For the text-containing cell, return its midpoint in (x, y) coordinate format. 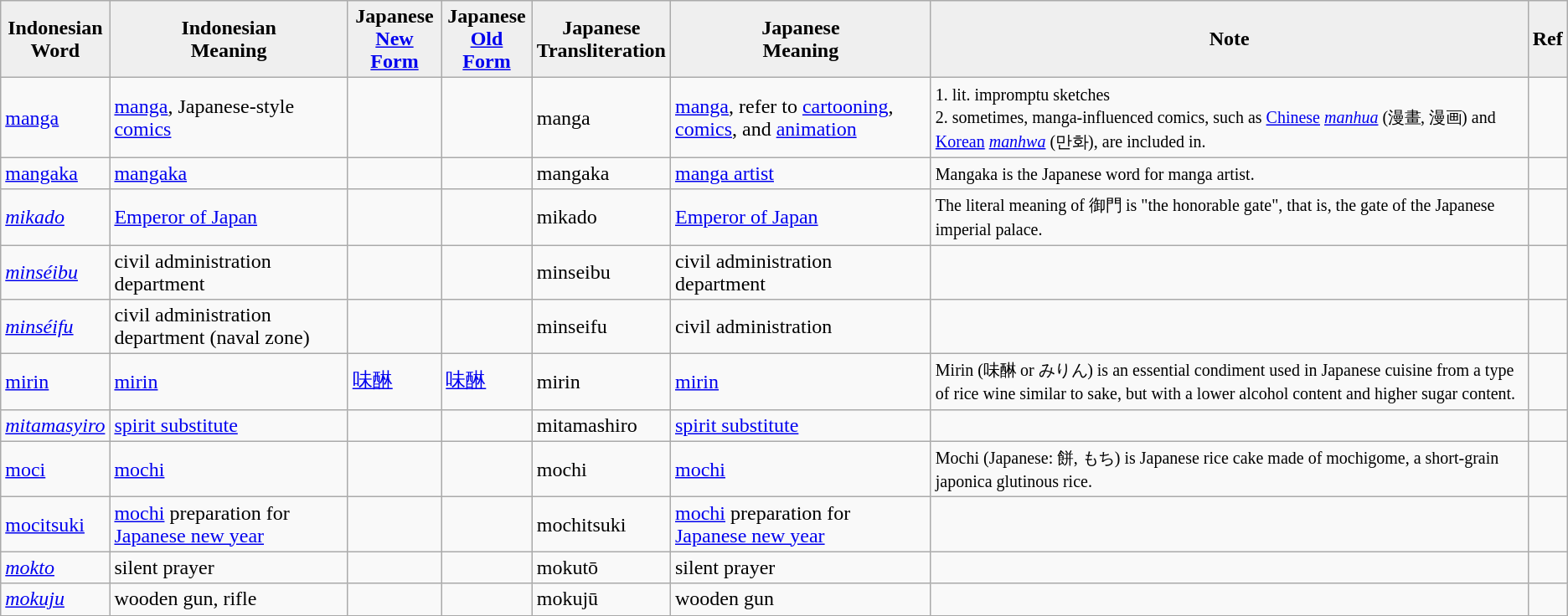
moci (55, 469)
Japanese Meaning (801, 39)
Note (1230, 39)
mochitsuki (601, 524)
Japanese New Form (395, 39)
mokujū (601, 599)
manga, Japanese-style comics (229, 117)
Mangaka is the Japanese word for manga artist. (1230, 173)
Indonesian Meaning (229, 39)
minseifu (601, 326)
civil administration department (naval zone) (229, 326)
The literal meaning of 御門 is "the honorable gate", that is, the gate of the Japanese imperial palace. (1230, 218)
minséifu (55, 326)
wooden gun (801, 599)
civil administration (801, 326)
Japanese Transliteration (601, 39)
Japanese Old Form (487, 39)
minseibu (601, 271)
mokto (55, 567)
mitamasyiro (55, 425)
wooden gun, rifle (229, 599)
manga, refer to cartooning, comics, and animation (801, 117)
mokuju (55, 599)
Ref (1548, 39)
1. lit. impromptu sketches 2. sometimes, manga-influenced comics, such as Chinese manhua (漫畫, 漫画) and Korean manhwa (만화), are included in. (1230, 117)
manga artist (801, 173)
Indonesian Word (55, 39)
mocitsuki (55, 524)
mitamashiro (601, 425)
mokutō (601, 567)
Mochi (Japanese: 餅, もち) is Japanese rice cake made of mochigome, a short-grain japonica glutinous rice. (1230, 469)
minséibu (55, 271)
